For the text-containing cell, return its midpoint in [x, y] coordinate format. 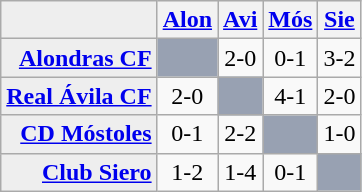
1-0 [340, 134]
Sie [340, 20]
Alon [187, 20]
Alondras CF [79, 58]
4-1 [290, 96]
3-2 [340, 58]
CD Móstoles [79, 134]
Mós [290, 20]
Real Ávila CF [79, 96]
2-2 [240, 134]
Club Siero [79, 172]
1-2 [187, 172]
1-4 [240, 172]
Avi [240, 20]
